Extract the (x, y) coordinate from the center of the cell holding the provided text.  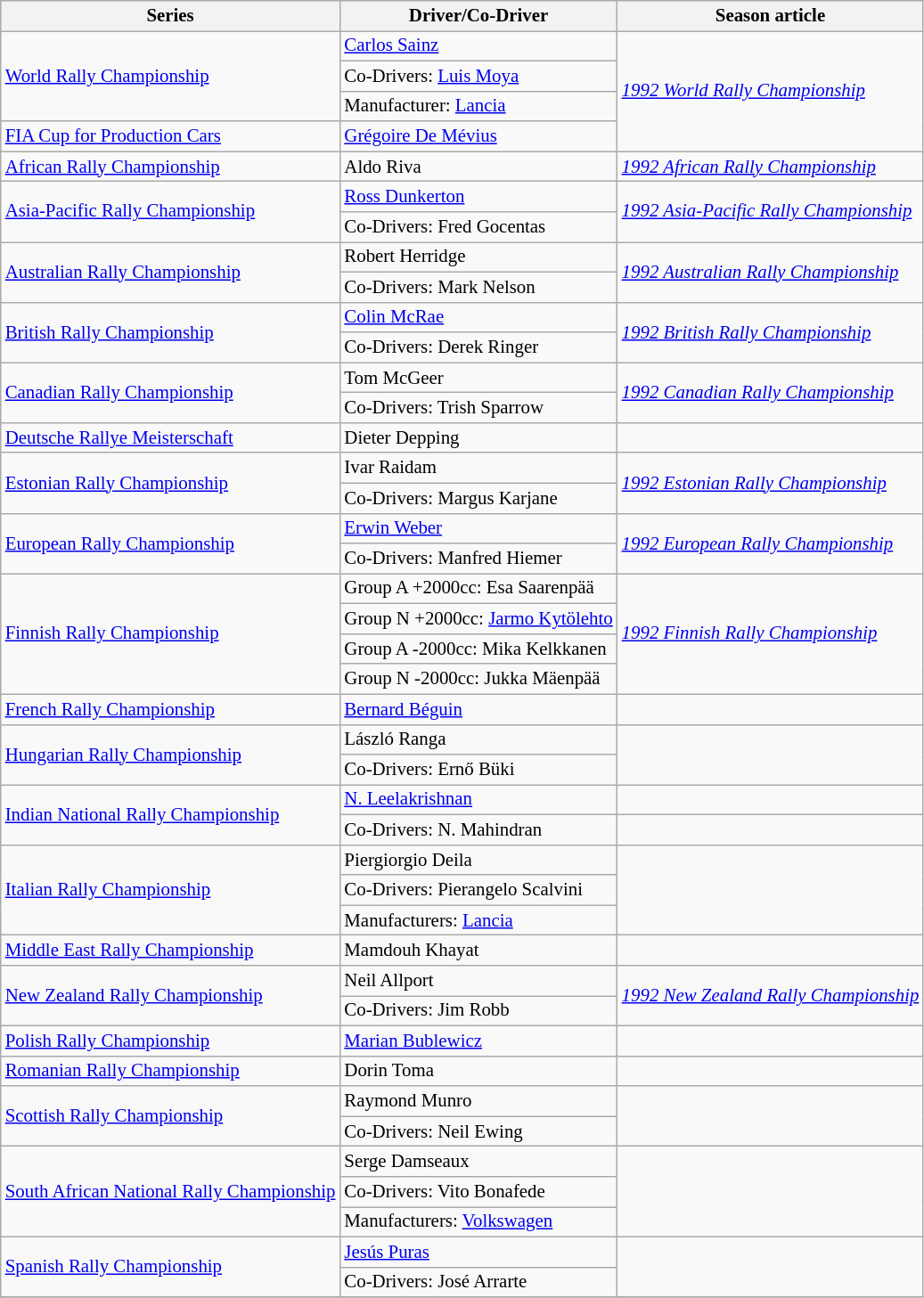
Group A -2000cc: Mika Kelkkanen (478, 649)
Canadian Rally Championship (171, 393)
Indian National Rally Championship (171, 815)
1992 Asia-Pacific Rally Championship (771, 212)
1992 New Zealand Rally Championship (771, 996)
Driver/Co-Driver (478, 16)
Piergiorgio Deila (478, 860)
Group A +2000cc: Esa Saarenpää (478, 589)
Middle East Rally Championship (171, 951)
1992 World Rally Championship (771, 91)
1992 Estonian Rally Championship (771, 483)
Co-Drivers: Mark Nelson (478, 287)
N. Leelakrishnan (478, 800)
Australian Rally Championship (171, 272)
Co-Drivers: Manfred Hiemer (478, 559)
Dieter Depping (478, 437)
1992 European Rally Championship (771, 543)
1992 British Rally Championship (771, 332)
Polish Rally Championship (171, 1041)
Ivar Raidam (478, 468)
Deutsche Rallye Meisterschaft (171, 437)
New Zealand Rally Championship (171, 996)
British Rally Championship (171, 332)
Manufacturers: Lancia (478, 920)
Bernard Béguin (478, 709)
Ross Dunkerton (478, 197)
Neil Allport (478, 981)
Co-Drivers: Margus Karjane (478, 498)
Season article (771, 16)
Tom McGeer (478, 378)
Co-Drivers: Trish Sparrow (478, 408)
Co-Drivers: José Arrarte (478, 1282)
Series (171, 16)
Manufacturers: Volkswagen (478, 1221)
Co-Drivers: Neil Ewing (478, 1131)
Scottish Rally Championship (171, 1116)
Asia-Pacific Rally Championship (171, 212)
Co-Drivers: Fred Gocentas (478, 227)
Carlos Sainz (478, 45)
Aldo Riva (478, 167)
Co-Drivers: Pierangelo Scalvini (478, 890)
African Rally Championship (171, 167)
Finnish Rally Championship (171, 634)
László Ranga (478, 739)
Co-Drivers: Derek Ringer (478, 347)
Group N +2000cc: Jarmo Kytölehto (478, 619)
Co-Drivers: Luis Moya (478, 76)
Colin McRae (478, 317)
1992 Australian Rally Championship (771, 272)
Spanish Rally Championship (171, 1267)
Dorin Toma (478, 1071)
European Rally Championship (171, 543)
1992 African Rally Championship (771, 167)
Group N -2000cc: Jukka Mäenpää (478, 679)
Manufacturer: Lancia (478, 106)
Estonian Rally Championship (171, 483)
Raymond Munro (478, 1101)
Hungarian Rally Championship (171, 755)
FIA Cup for Production Cars (171, 136)
Marian Bublewicz (478, 1041)
Italian Rally Championship (171, 890)
Co-Drivers: Ernő Büki (478, 770)
Erwin Weber (478, 528)
French Rally Championship (171, 709)
Jesús Puras (478, 1252)
Co-Drivers: Jim Robb (478, 1011)
Co-Drivers: Vito Bonafede (478, 1192)
1992 Finnish Rally Championship (771, 634)
Grégoire De Mévius (478, 136)
Mamdouh Khayat (478, 951)
South African National Rally Championship (171, 1192)
Serge Damseaux (478, 1162)
Co-Drivers: N. Mahindran (478, 829)
1992 Canadian Rally Championship (771, 393)
Robert Herridge (478, 257)
Romanian Rally Championship (171, 1071)
World Rally Championship (171, 76)
